Return the [x, y] coordinate for the center point of the cell that contains the specified text.  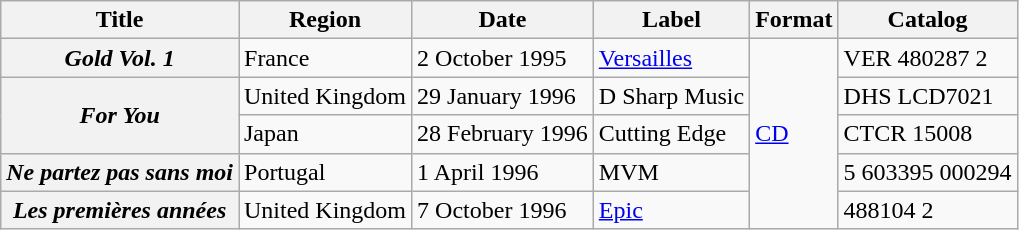
Ne partez pas sans moi [120, 172]
Les premières années [120, 210]
Catalog [928, 20]
Epic [671, 210]
France [324, 58]
D Sharp Music [671, 96]
Cutting Edge [671, 134]
488104 2 [928, 210]
CTCR 15008 [928, 134]
Label [671, 20]
Title [120, 20]
Versailles [671, 58]
5 603395 000294 [928, 172]
VER 480287 2 [928, 58]
Gold Vol. 1 [120, 58]
MVM [671, 172]
1 April 1996 [503, 172]
Region [324, 20]
Japan [324, 134]
For You [120, 115]
28 February 1996 [503, 134]
7 October 1996 [503, 210]
Format [794, 20]
DHS LCD7021 [928, 96]
2 October 1995 [503, 58]
29 January 1996 [503, 96]
CD [794, 134]
Portugal [324, 172]
Date [503, 20]
